Scan for the cell matching the given text and deliver its (x, y) coordinate at center. 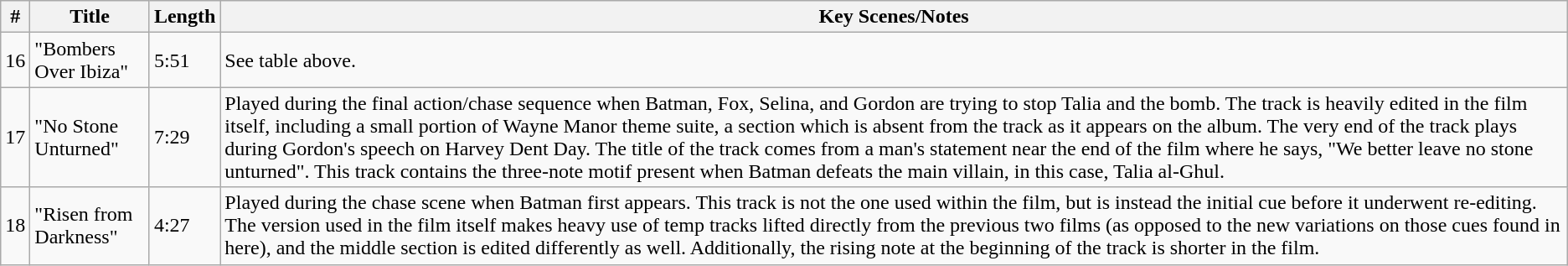
18 (15, 226)
"No Stone Unturned" (90, 138)
Length (184, 17)
See table above. (894, 60)
16 (15, 60)
Key Scenes/Notes (894, 17)
Title (90, 17)
"Bombers Over Ibiza" (90, 60)
"Risen from Darkness" (90, 226)
# (15, 17)
17 (15, 138)
4:27 (184, 226)
7:29 (184, 138)
5:51 (184, 60)
